For the text-containing cell, return its midpoint in (x, y) coordinate format. 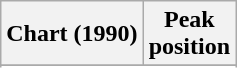
Chart (1990) (72, 34)
Peakposition (189, 34)
